Search for the cell housing the specified text and yield its [x, y] center coordinate. 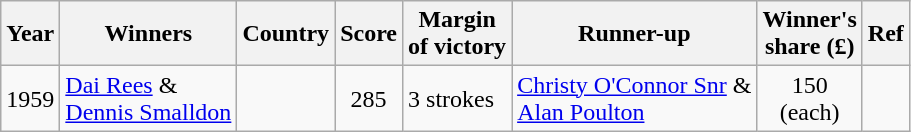
Runner-up [634, 34]
Country [286, 34]
3 strokes [458, 98]
Ref [886, 34]
Marginof victory [458, 34]
Year [30, 34]
Christy O'Connor Snr & Alan Poulton [634, 98]
Winners [148, 34]
1959 [30, 98]
150(each) [810, 98]
Winner'sshare (£) [810, 34]
Score [369, 34]
Dai Rees &Dennis Smalldon [148, 98]
285 [369, 98]
